Find where the given text appears and provide that cell's center as (X, Y) coordinate. 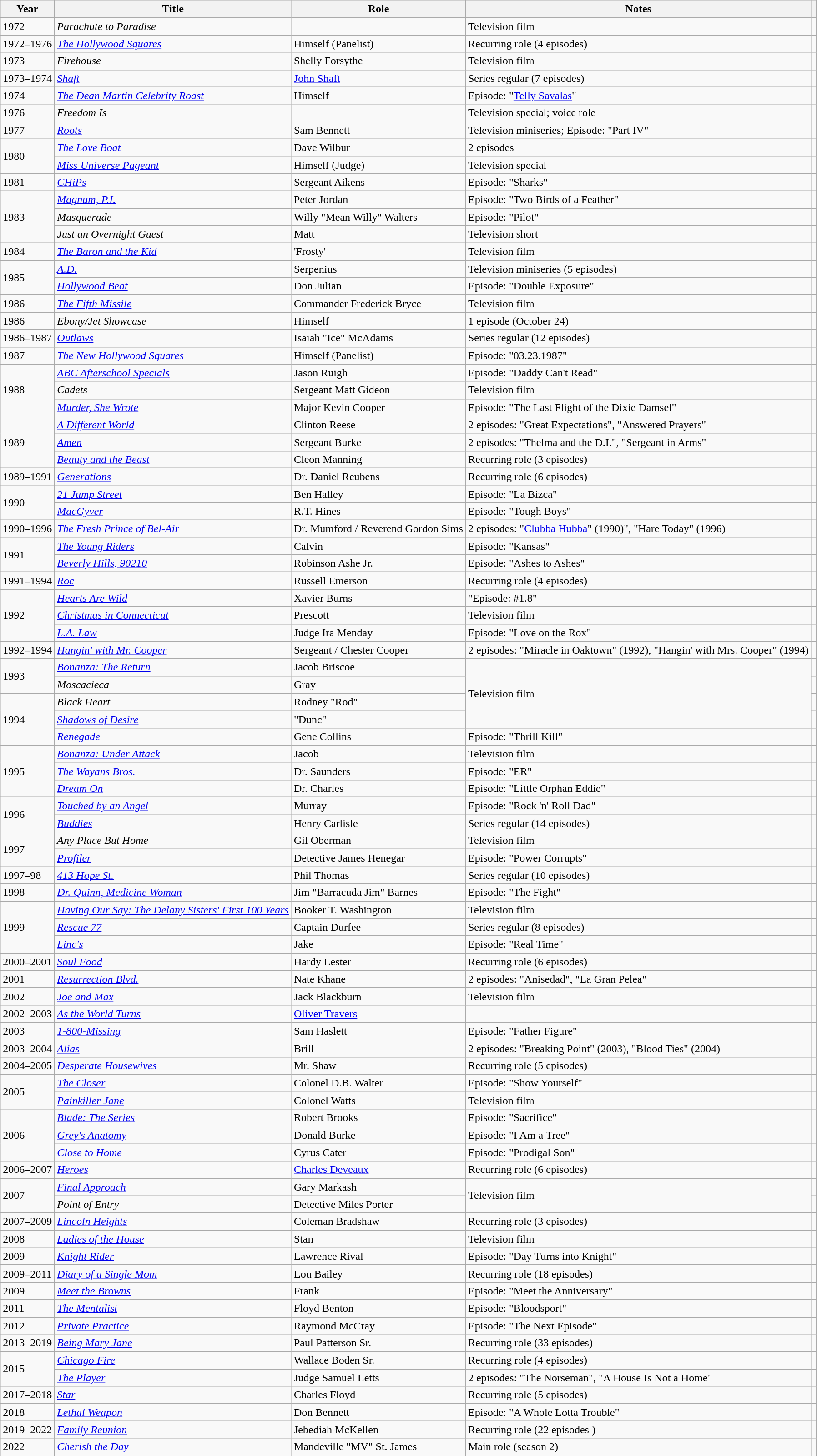
Final Approach (173, 1187)
Magnum, P.I. (173, 199)
Serpenius (378, 269)
Dr. Charles (378, 789)
Detective James Henegar (378, 858)
Episode: "Pilot" (638, 217)
Role (378, 9)
"Dunc" (378, 719)
Wallace Boden Sr. (378, 1360)
Major Kevin Cooper (378, 407)
Being Mary Jane (173, 1343)
Willy "Mean Willy" Walters (378, 217)
Don Bennett (378, 1412)
John Shaft (378, 78)
Nate Khane (378, 979)
1988 (27, 390)
Peter Jordan (378, 199)
Gil Oberman (378, 841)
Sergeant Matt Gideon (378, 390)
Desperate Housewives (173, 1066)
Charles Deveaux (378, 1170)
Episode: "Sacrifice" (638, 1118)
Meet the Browns (173, 1291)
Commander Frederick Bryce (378, 304)
Blade: The Series (173, 1118)
Buddies (173, 823)
Mr. Shaw (378, 1066)
1996 (27, 815)
Raymond McCray (378, 1326)
Profiler (173, 858)
Hollywood Beat (173, 286)
2007–2009 (27, 1222)
Sam Haslett (378, 1031)
Recurring role (33 episodes) (638, 1343)
2011 (27, 1308)
2 episodes: "Clubba Hubba" (1990)", "Hare Today" (1996) (638, 529)
Miss Universe Pageant (173, 165)
Episode: "A Whole Lotta Trouble" (638, 1412)
Cyrus Cater (378, 1152)
Russell Emerson (378, 581)
Donald Burke (378, 1135)
Coleman Bradshaw (378, 1222)
Gray (378, 685)
Recurring role (18 episodes) (638, 1273)
The Love Boat (173, 147)
Beverly Hills, 90210 (173, 563)
"Episode: #1.8" (638, 598)
Stan (378, 1239)
Isaiah "Ice" McAdams (378, 338)
Bonanza: The Return (173, 667)
Judge Samuel Letts (378, 1378)
Private Practice (173, 1326)
2012 (27, 1326)
'Frosty' (378, 252)
Diary of a Single Mom (173, 1273)
Dr. Saunders (378, 771)
Episode: "Double Exposure" (638, 286)
Sergeant / Chester Cooper (378, 650)
Joe and Max (173, 996)
Oliver Travers (378, 1014)
Booker T. Washington (378, 910)
1985 (27, 278)
Episode: "Sharks" (638, 182)
Soul Food (173, 962)
2013–2019 (27, 1343)
2 episodes: "The Norseman", "A House Is Not a Home" (638, 1378)
A Different World (173, 425)
The Young Riders (173, 546)
Dr. Quinn, Medicine Woman (173, 893)
Murray (378, 806)
Dream On (173, 789)
Episode: "Love on the Rox" (638, 633)
Frank (378, 1291)
Television special (638, 165)
Generations (173, 477)
2 episodes (638, 147)
Jim "Barracuda Jim" Barnes (378, 893)
Robinson Ashe Jr. (378, 563)
2001 (27, 979)
413 Hope St. (173, 875)
Episode: "The Next Episode" (638, 1326)
Episode: "Day Turns into Knight" (638, 1256)
The Mentalist (173, 1308)
Television short (638, 234)
Episode: "The Fight" (638, 893)
2 episodes: "Breaking Point" (2003), "Blood Ties" (2004) (638, 1048)
As the World Turns (173, 1014)
Prescott (378, 615)
Firehouse (173, 61)
1997 (27, 849)
Captain Durfee (378, 927)
Sergeant Aikens (378, 182)
Moscacieca (173, 685)
Close to Home (173, 1152)
Hardy Lester (378, 962)
Parachute to Paradise (173, 26)
Episode: "Kansas" (638, 546)
2018 (27, 1412)
Jake (378, 944)
Jack Blackburn (378, 996)
2006 (27, 1135)
2007 (27, 1196)
Paul Patterson Sr. (378, 1343)
The Closer (173, 1083)
21 Jump Street (173, 494)
Lou Bailey (378, 1273)
Star (173, 1395)
1992–1994 (27, 650)
1980 (27, 156)
Matt (378, 234)
Painkiller Jane (173, 1101)
Shaft (173, 78)
2000–2001 (27, 962)
Series regular (14 episodes) (638, 823)
ABC Afterschool Specials (173, 373)
1972 (27, 26)
Cadets (173, 390)
Episode: "ER" (638, 771)
1987 (27, 355)
Christmas in Connecticut (173, 615)
Episode: "Daddy Can't Read" (638, 373)
Hearts Are Wild (173, 598)
1973 (27, 61)
Henry Carlisle (378, 823)
1990 (27, 502)
1990–1996 (27, 529)
Dave Wilbur (378, 147)
2005 (27, 1092)
1997–98 (27, 875)
Jebediah McKellen (378, 1430)
1993 (27, 676)
Phil Thomas (378, 875)
2003–2004 (27, 1048)
2003 (27, 1031)
Series regular (10 episodes) (638, 875)
Episode: "Telly Savalas" (638, 96)
Beauty and the Beast (173, 459)
Lawrence Rival (378, 1256)
Episode: "Power Corrupts" (638, 858)
R.T. Hines (378, 512)
Television miniseries (5 episodes) (638, 269)
1998 (27, 893)
1992 (27, 615)
Sam Bennett (378, 130)
Episode: "Meet the Anniversary" (638, 1291)
Episode: "03.23.1987" (638, 355)
Main role (season 2) (638, 1447)
1973–1974 (27, 78)
2006–2007 (27, 1170)
Heroes (173, 1170)
Brill (378, 1048)
Episode: "Ashes to Ashes" (638, 563)
Any Place But Home (173, 841)
Detective Miles Porter (378, 1204)
Resurrection Blvd. (173, 979)
Colonel D.B. Walter (378, 1083)
Gene Collins (378, 736)
Ebony/Jet Showcase (173, 321)
The Dean Martin Celebrity Roast (173, 96)
2 episodes: "Thelma and the D.I.", "Sergeant in Arms" (638, 442)
1977 (27, 130)
Episode: "Rock 'n' Roll Dad" (638, 806)
1981 (27, 182)
Touched by an Angel (173, 806)
2017–2018 (27, 1395)
Renegade (173, 736)
Black Heart (173, 702)
Ladies of the House (173, 1239)
1976 (27, 113)
Murder, She Wrote (173, 407)
Sergeant Burke (378, 442)
The Baron and the Kid (173, 252)
2009–2011 (27, 1273)
Charles Floyd (378, 1395)
Episode: "Real Time" (638, 944)
Episode: "I Am a Tree" (638, 1135)
1991–1994 (27, 581)
Chicago Fire (173, 1360)
1983 (27, 217)
Family Reunion (173, 1430)
2 episodes: "Anisedad", "La Gran Pelea" (638, 979)
Roc (173, 581)
1974 (27, 96)
Rescue 77 (173, 927)
Lincoln Heights (173, 1222)
Title (173, 9)
2002–2003 (27, 1014)
Episode: "The Last Flight of the Dixie Damsel" (638, 407)
Television miniseries; Episode: "Part IV" (638, 130)
2015 (27, 1369)
Year (27, 9)
Outlaws (173, 338)
2022 (27, 1447)
Mandeville "MV" St. James (378, 1447)
Clinton Reese (378, 425)
Himself (Judge) (378, 165)
Episode: "Little Orphan Eddie" (638, 789)
Roots (173, 130)
Jacob Briscoe (378, 667)
Shadows of Desire (173, 719)
Episode: "Father Figure" (638, 1031)
2004–2005 (27, 1066)
Amen (173, 442)
The Player (173, 1378)
A.D. (173, 269)
Dr. Mumford / Reverend Gordon Sims (378, 529)
2 episodes: "Miracle in Oaktown" (1992), "Hangin' with Mrs. Cooper" (1994) (638, 650)
MacGyver (173, 512)
Episode: "La Bizca" (638, 494)
Knight Rider (173, 1256)
The Wayans Bros. (173, 771)
Freedom Is (173, 113)
The Fresh Prince of Bel-Air (173, 529)
2008 (27, 1239)
Episode: "Tough Boys" (638, 512)
Cherish the Day (173, 1447)
2002 (27, 996)
Episode: "Bloodsport" (638, 1308)
Robert Brooks (378, 1118)
Episode: "Prodigal Son" (638, 1152)
CHiPs (173, 182)
Episode: "Thrill Kill" (638, 736)
Xavier Burns (378, 598)
1995 (27, 771)
2019–2022 (27, 1430)
Series regular (8 episodes) (638, 927)
L.A. Law (173, 633)
1994 (27, 719)
Episode: "Show Yourself" (638, 1083)
1989 (27, 442)
Alias (173, 1048)
Gary Markash (378, 1187)
Television special; voice role (638, 113)
Linc's (173, 944)
Ben Halley (378, 494)
Series regular (12 episodes) (638, 338)
Bonanza: Under Attack (173, 754)
The Fifth Missile (173, 304)
Shelly Forsythe (378, 61)
Jacob (378, 754)
The Hollywood Squares (173, 44)
Rodney "Rod" (378, 702)
Notes (638, 9)
Masquerade (173, 217)
Grey's Anatomy (173, 1135)
Don Julian (378, 286)
1989–1991 (27, 477)
1986–1987 (27, 338)
Just an Overnight Guest (173, 234)
Point of Entry (173, 1204)
1991 (27, 555)
1984 (27, 252)
1 episode (October 24) (638, 321)
Dr. Daniel Reubens (378, 477)
Cleon Manning (378, 459)
Recurring role (22 episodes ) (638, 1430)
Jason Ruigh (378, 373)
Floyd Benton (378, 1308)
Lethal Weapon (173, 1412)
Hangin' with Mr. Cooper (173, 650)
Colonel Watts (378, 1101)
1-800-Missing (173, 1031)
1972–1976 (27, 44)
Calvin (378, 546)
Episode: "Two Birds of a Feather" (638, 199)
The New Hollywood Squares (173, 355)
Series regular (7 episodes) (638, 78)
2 episodes: "Great Expectations", "Answered Prayers" (638, 425)
1999 (27, 927)
Having Our Say: The Delany Sisters' First 100 Years (173, 910)
Judge Ira Menday (378, 633)
